Search for the cell housing the specified text and yield its [X, Y] center coordinate. 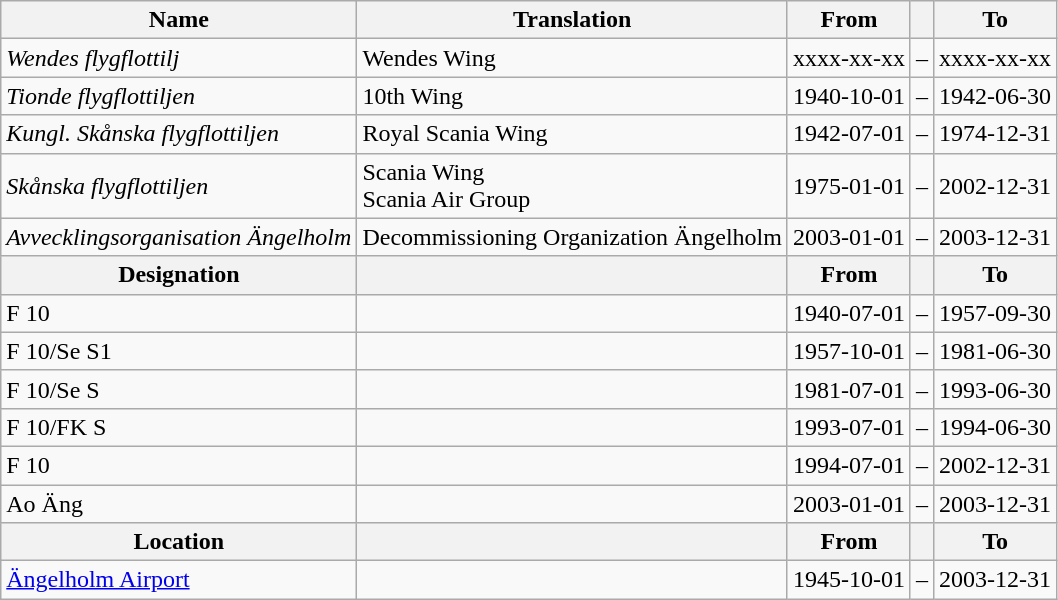
1940-10-01 [848, 96]
Location [179, 542]
10th Wing [572, 96]
Designation [179, 275]
F 10/FK S [179, 427]
Translation [572, 20]
1942-06-30 [996, 96]
F 10/Se S [179, 389]
1994-06-30 [996, 427]
1957-09-30 [996, 313]
Ao Äng [179, 503]
F 10/Se S1 [179, 351]
Wendes Wing [572, 58]
1974-12-31 [996, 134]
Kungl. Skånska flygflottiljen [179, 134]
Decommissioning Organization Ängelholm [572, 237]
Scania WingScania Air Group [572, 186]
1994-07-01 [848, 465]
1957-10-01 [848, 351]
1981-07-01 [848, 389]
1945-10-01 [848, 580]
Avvecklingsorganisation Ängelholm [179, 237]
1993-07-01 [848, 427]
Name [179, 20]
1940-07-01 [848, 313]
Tionde flygflottiljen [179, 96]
Ängelholm Airport [179, 580]
Wendes flygflottilj [179, 58]
1981-06-30 [996, 351]
Skånska flygflottiljen [179, 186]
Royal Scania Wing [572, 134]
1993-06-30 [996, 389]
1975-01-01 [848, 186]
1942-07-01 [848, 134]
